From the cell containing the given text, extract its center point as [X, Y] coordinate. 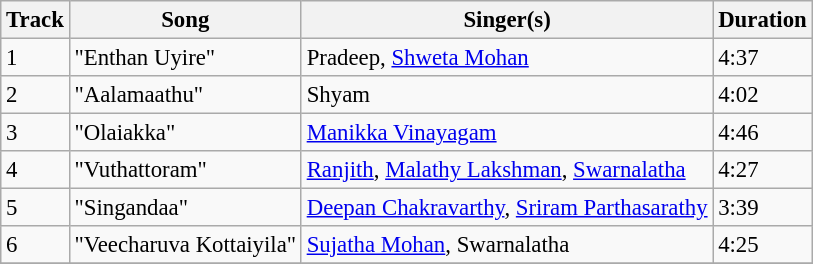
Duration [762, 20]
5 [35, 208]
"Aalamaathu" [185, 95]
Song [185, 20]
4:02 [762, 95]
Singer(s) [506, 20]
Shyam [506, 95]
"Singandaa" [185, 208]
2 [35, 95]
4:46 [762, 133]
"Olaiakka" [185, 133]
Manikka Vinayagam [506, 133]
Pradeep, Shweta Mohan [506, 58]
4 [35, 170]
Sujatha Mohan, Swarnalatha [506, 245]
"Vuthattoram" [185, 170]
Deepan Chakravarthy, Sriram Parthasarathy [506, 208]
4:25 [762, 245]
4:27 [762, 170]
Ranjith, Malathy Lakshman, Swarnalatha [506, 170]
"Enthan Uyire" [185, 58]
4:37 [762, 58]
3:39 [762, 208]
6 [35, 245]
1 [35, 58]
Track [35, 20]
3 [35, 133]
"Veecharuva Kottaiyila" [185, 245]
